Output the [x, y] coordinate of the center of the cell containing the given text.  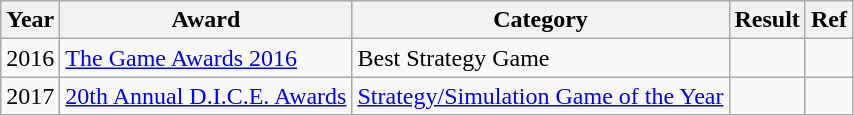
Ref [828, 20]
Category [540, 20]
2016 [30, 58]
2017 [30, 96]
Year [30, 20]
Award [206, 20]
20th Annual D.I.C.E. Awards [206, 96]
Strategy/Simulation Game of the Year [540, 96]
Best Strategy Game [540, 58]
The Game Awards 2016 [206, 58]
Result [767, 20]
